Pinpoint the cell where the given text exists, returning its (x, y) midpoint coordinate. 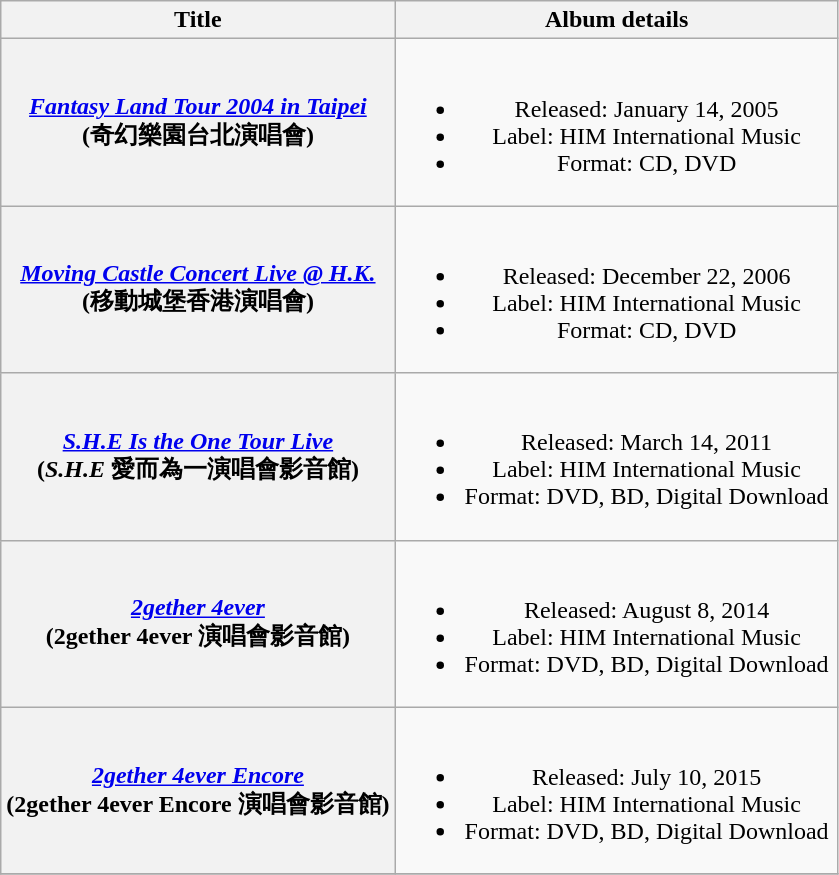
2gether 4ever(2gether 4ever 演唱會影音館) (198, 624)
Title (198, 20)
Released: March 14, 2011Label: HIM International MusicFormat: DVD, BD, Digital Download (616, 456)
2gether 4ever Encore(2gether 4ever Encore 演唱會影音館) (198, 790)
Moving Castle Concert Live @ H.K.(移動城堡香港演唱會) (198, 290)
Album details (616, 20)
S.H.E Is the One Tour Live(S.H.E 愛而為一演唱會影音館) (198, 456)
Released: January 14, 2005Label: HIM International MusicFormat: CD, DVD (616, 122)
Released: December 22, 2006Label: HIM International MusicFormat: CD, DVD (616, 290)
Released: July 10, 2015Label: HIM International MusicFormat: DVD, BD, Digital Download (616, 790)
Released: August 8, 2014Label: HIM International MusicFormat: DVD, BD, Digital Download (616, 624)
Fantasy Land Tour 2004 in Taipei(奇幻樂園台北演唱會) (198, 122)
